Scan for the cell matching the given text and deliver its [x, y] coordinate at center. 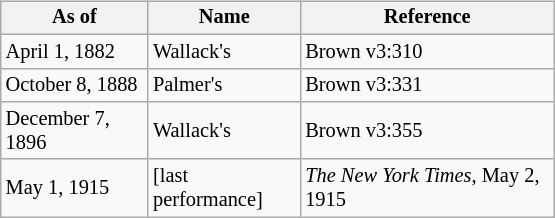
May 1, 1915 [74, 188]
The New York Times, May 2, 1915 [427, 188]
As of [74, 18]
October 8, 1888 [74, 85]
Brown v3:310 [427, 51]
Brown v3:355 [427, 131]
Name [224, 18]
Reference [427, 18]
[last performance] [224, 188]
Palmer's [224, 85]
Brown v3:331 [427, 85]
April 1, 1882 [74, 51]
December 7, 1896 [74, 131]
